Find where the given text appears and provide that cell's center as (x, y) coordinate. 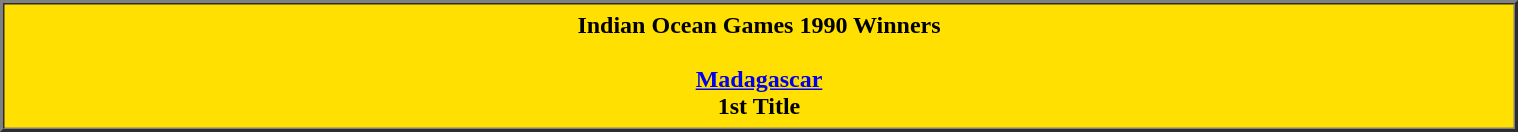
Indian Ocean Games 1990 Winners Madagascar1st Title (760, 66)
